For the text-containing cell, return its midpoint in [X, Y] coordinate format. 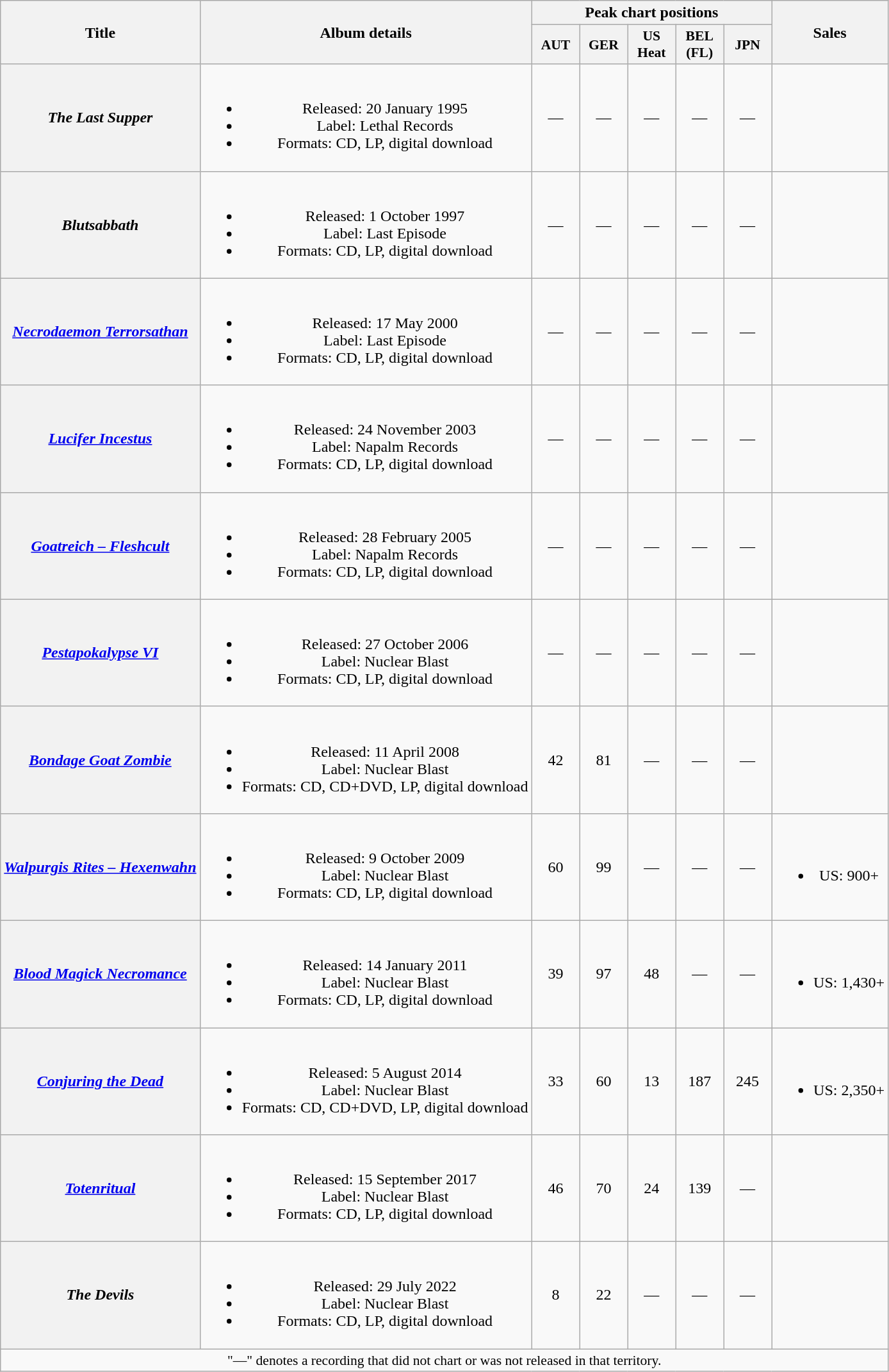
8 [556, 1296]
The Last Supper [100, 118]
42 [556, 760]
187 [699, 1082]
22 [603, 1296]
Released: 29 July 2022Label: Nuclear BlastFormats: CD, LP, digital download [366, 1296]
Released: 17 May 2000Label: Last EpisodeFormats: CD, LP, digital download [366, 332]
97 [603, 974]
US: 1,430+ [830, 974]
33 [556, 1082]
US: 2,350+ [830, 1082]
Released: 11 April 2008Label: Nuclear BlastFormats: CD, CD+DVD, LP, digital download [366, 760]
Necrodaemon Terrorsathan [100, 332]
US Heat [652, 45]
Released: 1 October 1997Label: Last EpisodeFormats: CD, LP, digital download [366, 224]
Conjuring the Dead [100, 1082]
US: 900+ [830, 866]
Released: 24 November 2003Label: Napalm RecordsFormats: CD, LP, digital download [366, 438]
70 [603, 1188]
245 [748, 1082]
BEL (FL) [699, 45]
81 [603, 760]
JPN [748, 45]
Album details [366, 32]
139 [699, 1188]
Title [100, 32]
Goatreich – Fleshcult [100, 546]
Walpurgis Rites – Hexenwahn [100, 866]
Pestapokalypse VI [100, 652]
Released: 14 January 2011Label: Nuclear BlastFormats: CD, LP, digital download [366, 974]
Peak chart positions [652, 13]
GER [603, 45]
Released: 28 February 2005Label: Napalm RecordsFormats: CD, LP, digital download [366, 546]
Lucifer Incestus [100, 438]
"—" denotes a recording that did not chart or was not released in that territory. [444, 1360]
24 [652, 1188]
Released: 20 January 1995Label: Lethal RecordsFormats: CD, LP, digital download [366, 118]
Sales [830, 32]
48 [652, 974]
Released: 27 October 2006Label: Nuclear BlastFormats: CD, LP, digital download [366, 652]
Blood Magick Necromance [100, 974]
Totenritual [100, 1188]
Released: 9 October 2009Label: Nuclear BlastFormats: CD, LP, digital download [366, 866]
39 [556, 974]
46 [556, 1188]
Bondage Goat Zombie [100, 760]
AUT [556, 45]
Released: 15 September 2017Label: Nuclear BlastFormats: CD, LP, digital download [366, 1188]
Released: 5 August 2014Label: Nuclear BlastFormats: CD, CD+DVD, LP, digital download [366, 1082]
99 [603, 866]
The Devils [100, 1296]
Blutsabbath [100, 224]
13 [652, 1082]
